Return [x, y] of the center of cell containing provided text 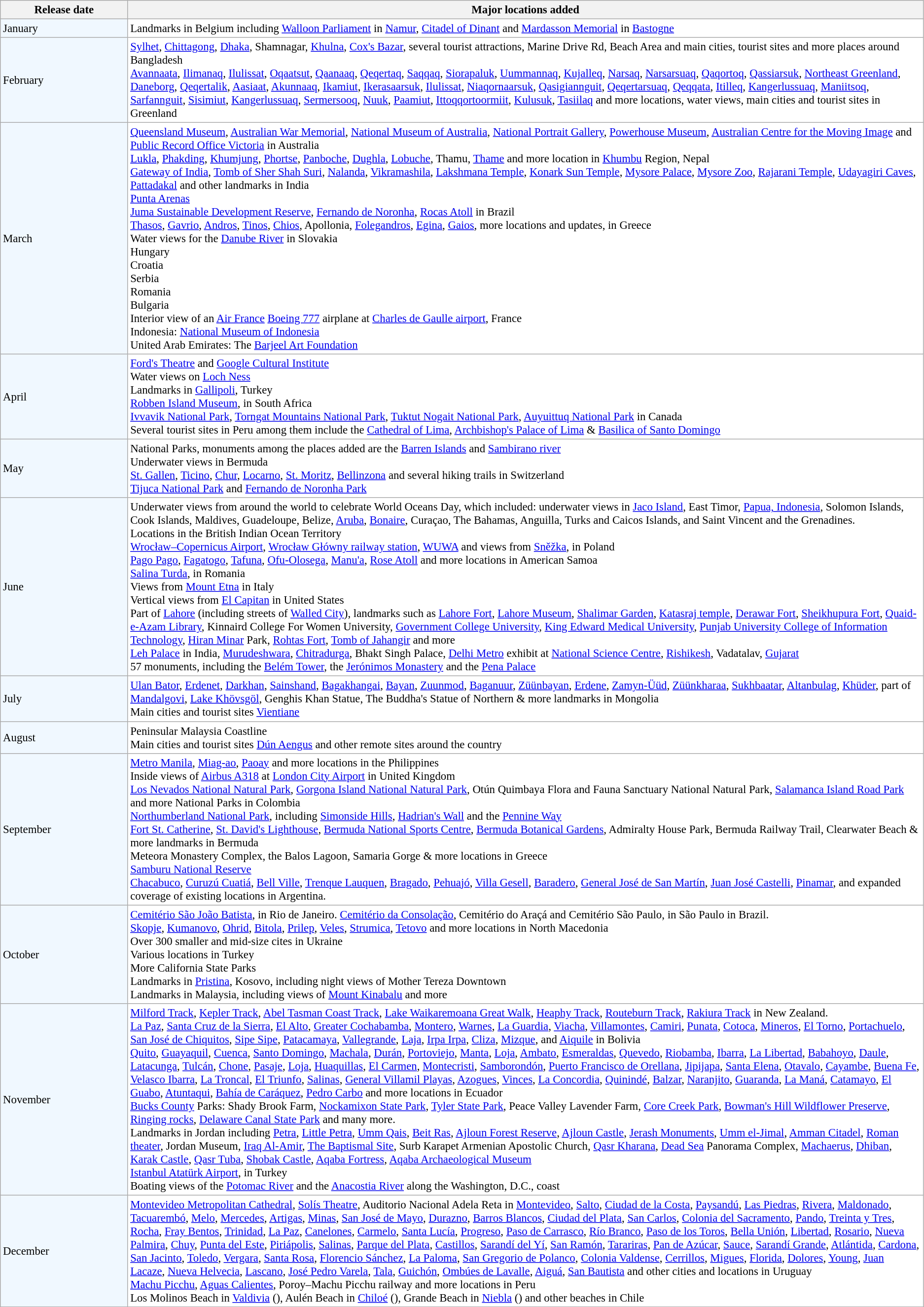
March [64, 239]
April [64, 397]
May [64, 469]
Release date [64, 10]
November [64, 1099]
October [64, 954]
Major locations added [526, 10]
July [64, 699]
December [64, 1251]
January [64, 29]
February [64, 80]
June [64, 587]
Peninsular Malaysia Coastline Main cities and tourist sites Dún Aengus and other remote sites around the country [526, 738]
Landmarks in Belgium including Walloon Parliament in Namur, Citadel of Dinant and Mardasson Memorial in Bastogne [526, 29]
August [64, 738]
September [64, 829]
